Find where the given text appears and provide that cell's center as [x, y] coordinate. 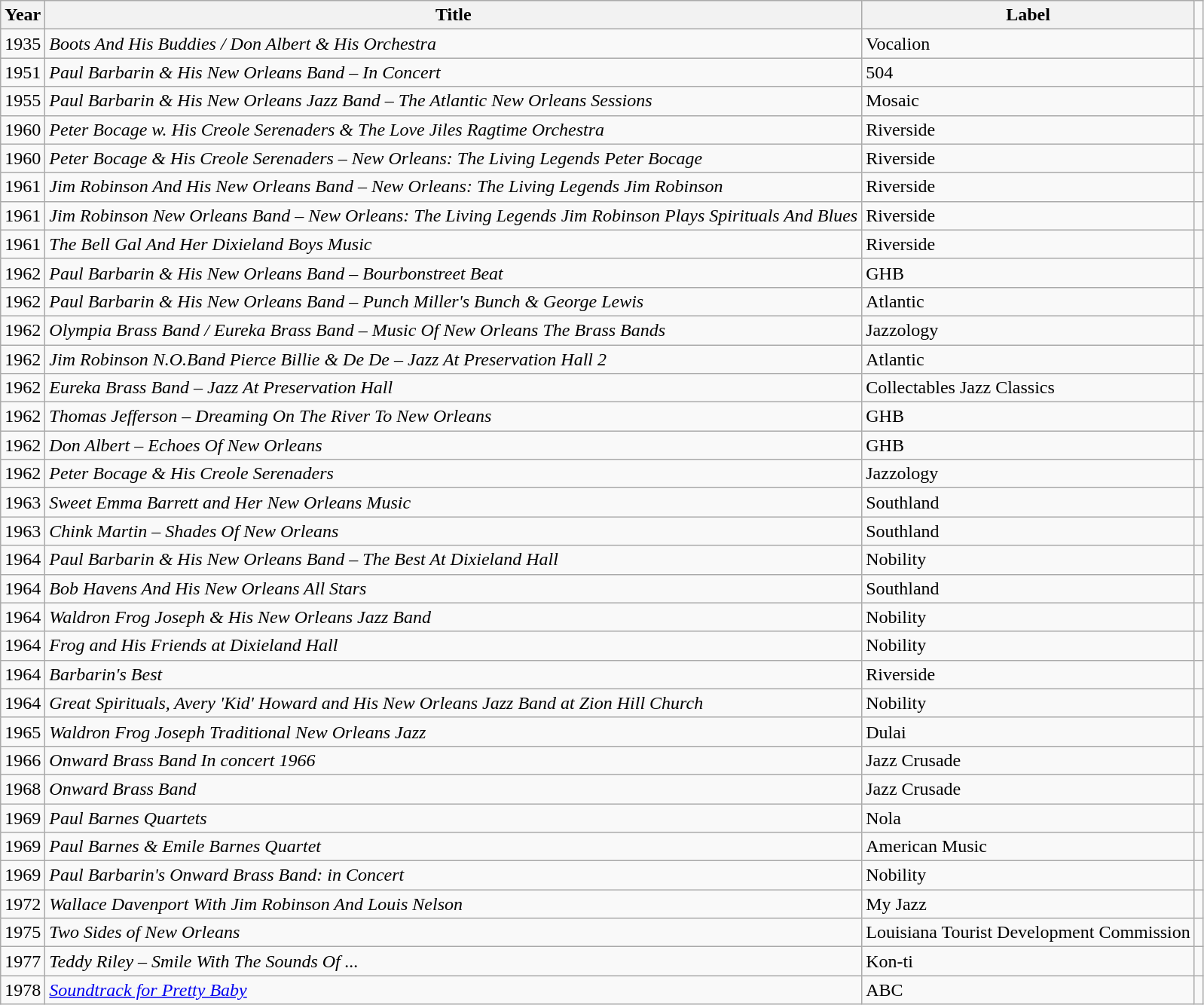
Paul Barnes & Emile Barnes Quartet [454, 847]
Peter Bocage & His Creole Serenaders – New Orleans: The Living Legends Peter Bocage [454, 158]
Waldron Frog Joseph Traditional New Orleans Jazz [454, 732]
Paul Barbarin & His New Orleans Band – In Concert [454, 72]
ABC [1028, 990]
Nola [1028, 817]
Paul Barbarin & His New Orleans Jazz Band – The Atlantic New Orleans Sessions [454, 101]
1972 [23, 904]
Paul Barbarin & His New Orleans Band – Bourbonstreet Beat [454, 273]
Boots And His Buddies / Don Albert & His Orchestra [454, 44]
Eureka Brass Band – Jazz At Preservation Hall [454, 388]
504 [1028, 72]
Frog and His Friends at Dixieland Hall [454, 646]
Wallace Davenport With Jim Robinson And Louis Nelson [454, 904]
Sweet Emma Barrett and Her New Orleans Music [454, 502]
Bob Havens And His New Orleans All Stars [454, 588]
Paul Barbarin's Onward Brass Band: in Concert [454, 875]
Title [454, 15]
Year [23, 15]
1977 [23, 961]
Mosaic [1028, 101]
Dulai [1028, 732]
Peter Bocage w. His Creole Serenaders & The Love Jiles Ragtime Orchestra [454, 130]
Barbarin's Best [454, 674]
Jim Robinson N.O.Band Pierce Billie & De De – Jazz At Preservation Hall 2 [454, 359]
1966 [23, 760]
Paul Barnes Quartets [454, 817]
Kon-ti [1028, 961]
Onward Brass Band In concert 1966 [454, 760]
Great Spirituals, Avery 'Kid' Howard and His New Orleans Jazz Band at Zion Hill Church [454, 703]
Jim Robinson New Orleans Band – New Orleans: The Living Legends Jim Robinson Plays Spirituals And Blues [454, 215]
Waldron Frog Joseph & His New Orleans Jazz Band [454, 617]
Vocalion [1028, 44]
Thomas Jefferson – Dreaming On The River To New Orleans [454, 417]
Jim Robinson And His New Orleans Band – New Orleans: The Living Legends Jim Robinson [454, 187]
1968 [23, 789]
1955 [23, 101]
Two Sides of New Orleans [454, 933]
Paul Barbarin & His New Orleans Band – The Best At Dixieland Hall [454, 560]
The Bell Gal And Her Dixieland Boys Music [454, 244]
Peter Bocage & His Creole Serenaders [454, 474]
1965 [23, 732]
Collectables Jazz Classics [1028, 388]
Paul Barbarin & His New Orleans Band – Punch Miller's Bunch & George Lewis [454, 301]
1935 [23, 44]
1978 [23, 990]
Olympia Brass Band / Eureka Brass Band – Music Of New Orleans The Brass Bands [454, 330]
My Jazz [1028, 904]
1951 [23, 72]
Louisiana Tourist Development Commission [1028, 933]
Soundtrack for Pretty Baby [454, 990]
American Music [1028, 847]
Teddy Riley – Smile With The Sounds Of ... [454, 961]
1975 [23, 933]
Label [1028, 15]
Don Albert – Echoes Of New Orleans [454, 445]
Chink Martin – Shades Of New Orleans [454, 531]
Onward Brass Band [454, 789]
